Scan for the cell matching the given text and deliver its [x, y] coordinate at center. 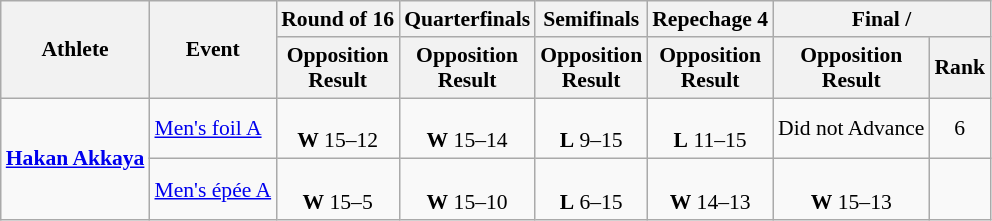
Hakan Akkaya [76, 159]
Repechage 4 [710, 19]
L 6–15 [591, 190]
Final / [882, 19]
6 [960, 128]
Round of 16 [338, 19]
Event [212, 50]
Men's foil A [212, 128]
Semifinals [591, 19]
W 15–14 [467, 128]
W 15–10 [467, 190]
L 11–15 [710, 128]
W 15–5 [338, 190]
Rank [960, 68]
Men's épée A [212, 190]
W 15–12 [338, 128]
Did not Advance [851, 128]
L 9–15 [591, 128]
Quarterfinals [467, 19]
Athlete [76, 50]
W 14–13 [710, 190]
W 15–13 [851, 190]
